Provide the (X, Y) coordinate of the cell's center where the given text is located.  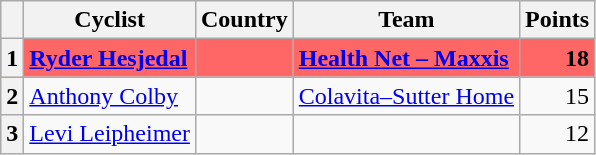
Health Net – Maxxis (406, 58)
Points (558, 20)
Country (244, 20)
Ryder Hesjedal (110, 58)
3 (12, 134)
1 (12, 58)
Levi Leipheimer (110, 134)
12 (558, 134)
Cyclist (110, 20)
18 (558, 58)
Team (406, 20)
15 (558, 96)
Colavita–Sutter Home (406, 96)
2 (12, 96)
Anthony Colby (110, 96)
